From the cell containing the given text, extract its center point as (x, y) coordinate. 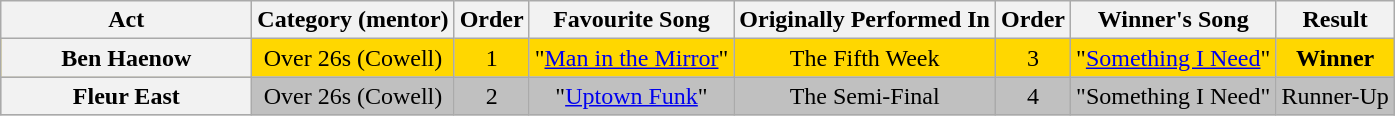
Category (mentor) (353, 20)
Result (1336, 20)
Favourite Song (632, 20)
Winner's Song (1174, 20)
Originally Performed In (865, 20)
Act (126, 20)
Ben Haenow (126, 58)
Fleur East (126, 96)
1 (492, 58)
"Uptown Funk" (632, 96)
4 (1034, 96)
The Fifth Week (865, 58)
Winner (1336, 58)
2 (492, 96)
Runner-Up (1336, 96)
"Man in the Mirror" (632, 58)
3 (1034, 58)
The Semi-Final (865, 96)
